Capture the cell that displays the provided text and extract its [X, Y] central coordinate. 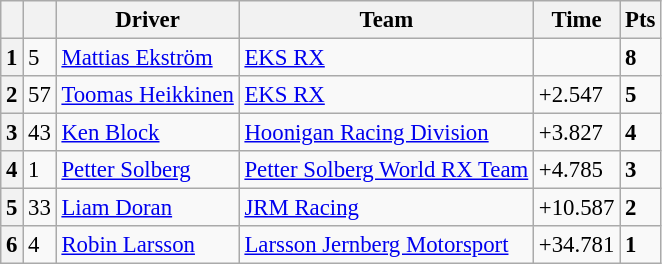
57 [40, 95]
Petter Solberg [148, 170]
Ken Block [148, 133]
+4.785 [577, 170]
+10.587 [577, 208]
+2.547 [577, 95]
Time [577, 20]
+3.827 [577, 133]
+34.781 [577, 245]
Driver [148, 20]
JRM Racing [386, 208]
6 [12, 245]
Petter Solberg World RX Team [386, 170]
43 [40, 133]
Robin Larsson [148, 245]
Liam Doran [148, 208]
Hoonigan Racing Division [386, 133]
Toomas Heikkinen [148, 95]
8 [640, 58]
33 [40, 208]
Pts [640, 20]
Larsson Jernberg Motorsport [386, 245]
Team [386, 20]
Mattias Ekström [148, 58]
